Search for the cell housing the specified text and yield its (X, Y) center coordinate. 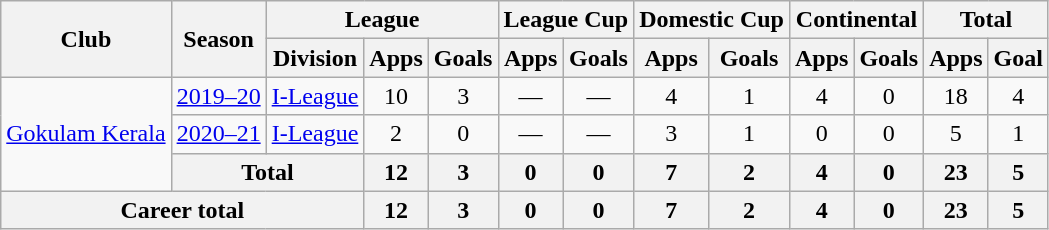
2020–21 (218, 134)
Club (86, 39)
League (382, 20)
10 (396, 96)
Season (218, 39)
Division (315, 58)
2019–20 (218, 96)
Continental (856, 20)
League Cup (566, 20)
Career total (182, 210)
Gokulam Kerala (86, 134)
18 (956, 96)
Domestic Cup (712, 20)
Goal (1018, 58)
